Output the (x, y) coordinate of the center of the cell containing the given text.  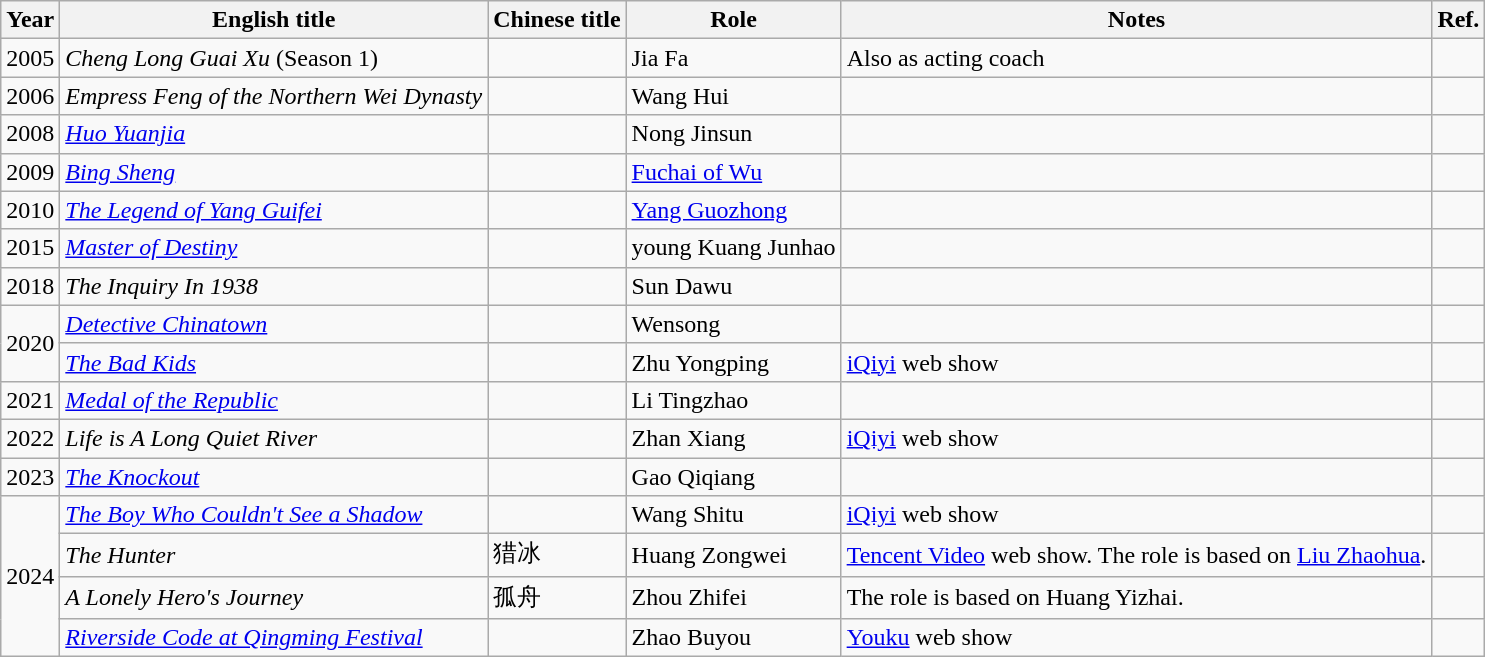
Cheng Long Guai Xu (Season 1) (274, 58)
Wang Shitu (734, 515)
Zhou Zhifei (734, 598)
Wensong (734, 324)
Detective Chinatown (274, 324)
Empress Feng of the Northern Wei Dynasty (274, 96)
2015 (30, 248)
2022 (30, 438)
Bing Sheng (274, 172)
Also as acting coach (1136, 58)
Riverside Code at Qingming Festival (274, 638)
Medal of the Republic (274, 400)
猎冰 (557, 556)
Tencent Video web show. The role is based on Liu Zhaohua. (1136, 556)
Role (734, 20)
2023 (30, 477)
Ref. (1458, 20)
Chinese title (557, 20)
2006 (30, 96)
young Kuang Junhao (734, 248)
Huo Yuanjia (274, 134)
The Boy Who Couldn't See a Shadow (274, 515)
孤舟 (557, 598)
Fuchai of Wu (734, 172)
The Inquiry In 1938 (274, 286)
Sun Dawu (734, 286)
2020 (30, 343)
The Knockout (274, 477)
Zhan Xiang (734, 438)
2018 (30, 286)
Life is A Long Quiet River (274, 438)
A Lonely Hero's Journey (274, 598)
Jia Fa (734, 58)
2009 (30, 172)
2024 (30, 576)
Master of Destiny (274, 248)
The role is based on Huang Yizhai. (1136, 598)
2008 (30, 134)
The Bad Kids (274, 362)
Li Tingzhao (734, 400)
Year (30, 20)
Yang Guozhong (734, 210)
2021 (30, 400)
Wang Hui (734, 96)
Huang Zongwei (734, 556)
2010 (30, 210)
Notes (1136, 20)
Youku web show (1136, 638)
2005 (30, 58)
The Hunter (274, 556)
Zhu Yongping (734, 362)
Gao Qiqiang (734, 477)
The Legend of Yang Guifei (274, 210)
English title (274, 20)
Nong Jinsun (734, 134)
Zhao Buyou (734, 638)
